For the text-containing cell, return its midpoint in (x, y) coordinate format. 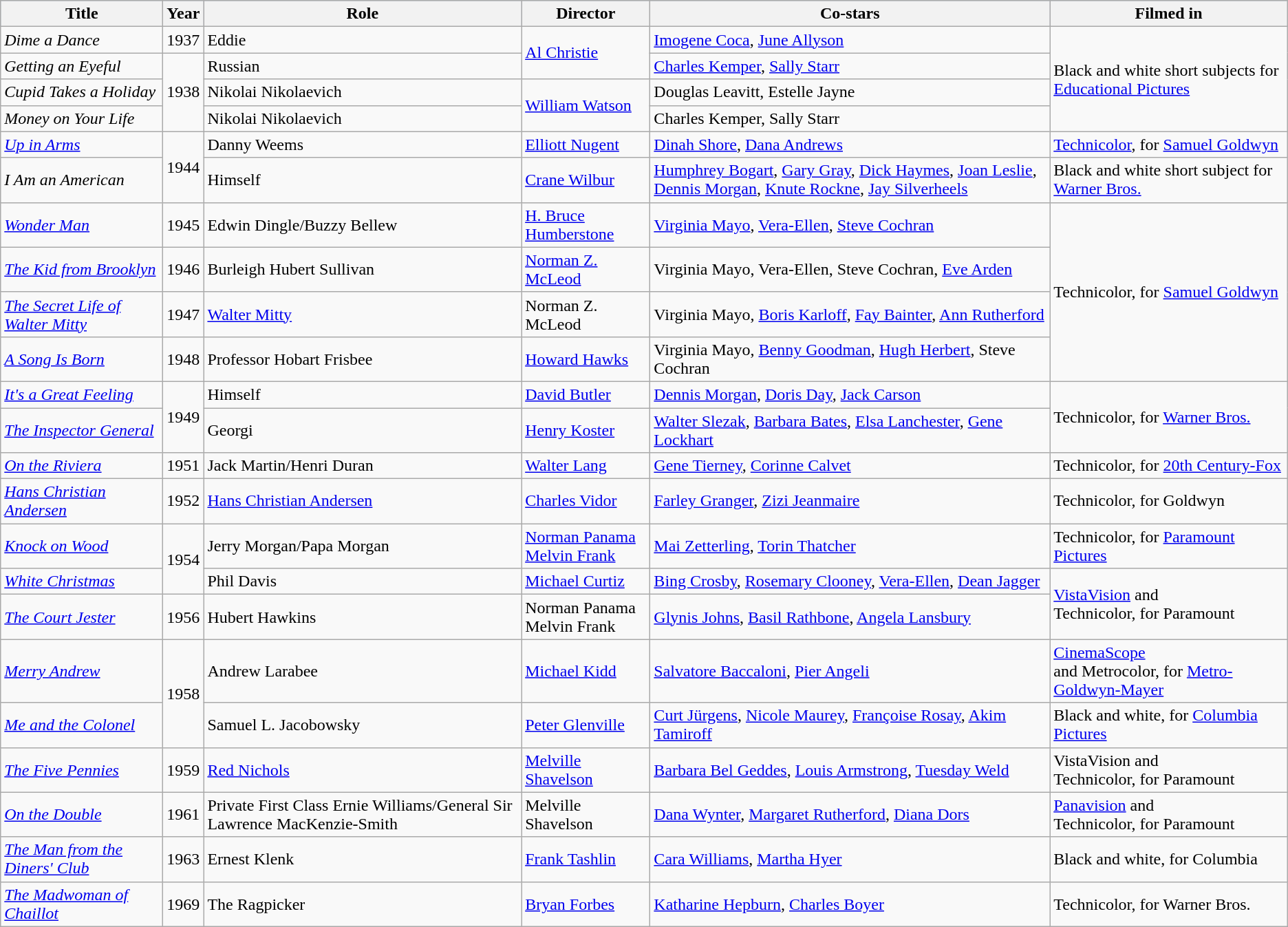
Virginia Mayo, Vera-Ellen, Steve Cochran, Eve Arden (850, 270)
Me and the Colonel (82, 725)
1938 (183, 92)
Samuel L. Jacobowsky (363, 725)
Getting an Eyeful (82, 66)
Salvatore Baccaloni, Pier Angeli (850, 671)
Virginia Mayo, Vera-Ellen, Steve Cochran (850, 224)
Role (363, 14)
Howard Hawks (586, 359)
Bryan Forbes (586, 904)
H. Bruce Humberstone (586, 224)
1937 (183, 40)
1949 (183, 417)
Walter Lang (586, 466)
Walter Slezak, Barbara Bates, Elsa Lanchester, Gene Lockhart (850, 429)
Filmed in (1169, 14)
Virginia Mayo, Boris Karloff, Fay Bainter, Ann Rutherford (850, 314)
Red Nichols (363, 769)
Dime a Dance (82, 40)
I Am an American (82, 180)
It's a Great Feeling (82, 394)
Charles Vidor (586, 501)
Barbara Bel Geddes, Louis Armstrong, Tuesday Weld (850, 769)
Black and white, for Columbia Pictures (1169, 725)
CinemaScopeand Metrocolor, for Metro-Goldwyn-Mayer (1169, 671)
1946 (183, 270)
Wonder Man (82, 224)
Al Christie (586, 53)
The Court Jester (82, 617)
The Kid from Brooklyn (82, 270)
Douglas Leavitt, Estelle Jayne (850, 92)
The Secret Life of Walter Mitty (82, 314)
Humphrey Bogart, Gary Gray, Dick Haymes, Joan Leslie, Dennis Morgan, Knute Rockne, Jay Silverheels (850, 180)
Farley Granger, Zizi Jeanmaire (850, 501)
Phil Davis (363, 582)
The Five Pennies (82, 769)
On the Riviera (82, 466)
Dinah Shore, Dana Andrews (850, 145)
Gene Tierney, Corinne Calvet (850, 466)
Technicolor, for 20th Century-Fox (1169, 466)
Dennis Morgan, Doris Day, Jack Carson (850, 394)
The Madwoman of Chaillot (82, 904)
Dana Wynter, Margaret Rutherford, Diana Dors (850, 815)
1954 (183, 559)
The Inspector General (82, 429)
Director (586, 14)
Walter Mitty (363, 314)
Georgi (363, 429)
Merry Andrew (82, 671)
Michael Curtiz (586, 582)
Curt Jürgens, Nicole Maurey, Françoise Rosay, Akim Tamiroff (850, 725)
Black and white short subject for Warner Bros. (1169, 180)
1958 (183, 694)
Russian (363, 66)
1952 (183, 501)
Knock on Wood (82, 546)
Virginia Mayo, Benny Goodman, Hugh Herbert, Steve Cochran (850, 359)
Money on Your Life (82, 118)
Ernest Klenk (363, 859)
Henry Koster (586, 429)
Jerry Morgan/Papa Morgan (363, 546)
Panavision and Technicolor, for Paramount (1169, 815)
Edwin Dingle/Buzzy Bellew (363, 224)
1969 (183, 904)
Title (82, 14)
1948 (183, 359)
1959 (183, 769)
The Ragpicker (363, 904)
Up in Arms (82, 145)
Frank Tashlin (586, 859)
Black and white short subjects for Educational Pictures (1169, 79)
A Song Is Born (82, 359)
Elliott Nugent (586, 145)
Peter Glenville (586, 725)
William Watson (586, 105)
Bing Crosby, Rosemary Clooney, Vera-Ellen, Dean Jagger (850, 582)
Katharine Hepburn, Charles Boyer (850, 904)
Jack Martin/Henri Duran (363, 466)
Hubert Hawkins (363, 617)
Year (183, 14)
1963 (183, 859)
1956 (183, 617)
David Butler (586, 394)
Mai Zetterling, Torin Thatcher (850, 546)
Andrew Larabee (363, 671)
Danny Weems (363, 145)
1945 (183, 224)
Professor Hobart Frisbee (363, 359)
Co-stars (850, 14)
Crane Wilbur (586, 180)
Cara Williams, Martha Hyer (850, 859)
Glynis Johns, Basil Rathbone, Angela Lansbury (850, 617)
1961 (183, 815)
Technicolor, for Goldwyn (1169, 501)
The Man from the Diners' Club (82, 859)
1951 (183, 466)
Imogene Coca, June Allyson (850, 40)
On the Double (82, 815)
White Christmas (82, 582)
Burleigh Hubert Sullivan (363, 270)
1944 (183, 167)
Michael Kidd (586, 671)
Private First Class Ernie Williams/General Sir Lawrence MacKenzie-Smith (363, 815)
Cupid Takes a Holiday (82, 92)
1947 (183, 314)
Technicolor, for Paramount Pictures (1169, 546)
Black and white, for Columbia (1169, 859)
Eddie (363, 40)
